Find where the given text appears and provide that cell's center as (X, Y) coordinate. 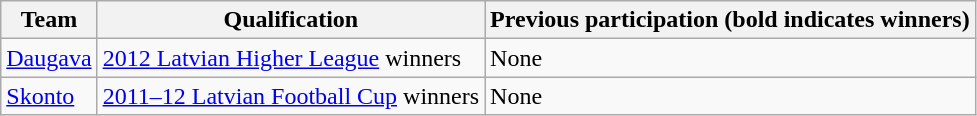
2011–12 Latvian Football Cup winners (290, 96)
Daugava (49, 58)
Previous participation (bold indicates winners) (730, 20)
2012 Latvian Higher League winners (290, 58)
Skonto (49, 96)
Qualification (290, 20)
Team (49, 20)
